Capture the cell that displays the provided text and extract its (X, Y) central coordinate. 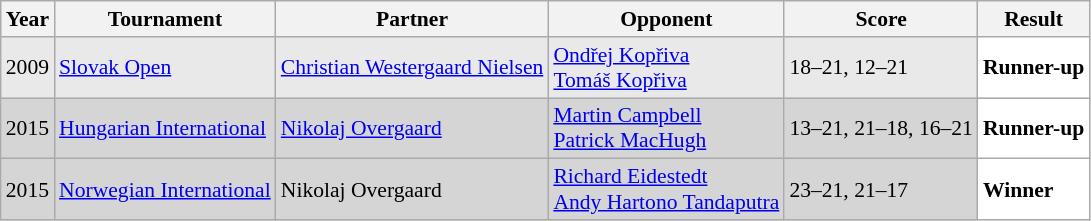
Richard Eidestedt Andy Hartono Tandaputra (666, 190)
23–21, 21–17 (881, 190)
Hungarian International (165, 128)
Tournament (165, 19)
Ondřej Kopřiva Tomáš Kopřiva (666, 68)
Year (28, 19)
Opponent (666, 19)
Slovak Open (165, 68)
Norwegian International (165, 190)
Result (1034, 19)
Winner (1034, 190)
Christian Westergaard Nielsen (412, 68)
Martin Campbell Patrick MacHugh (666, 128)
18–21, 12–21 (881, 68)
2009 (28, 68)
Score (881, 19)
13–21, 21–18, 16–21 (881, 128)
Partner (412, 19)
